Pinpoint the cell where the given text exists, returning its [x, y] midpoint coordinate. 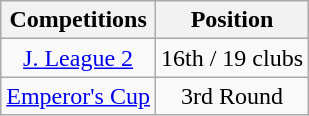
3rd Round [232, 96]
Competitions [78, 20]
Emperor's Cup [78, 96]
J. League 2 [78, 58]
Position [232, 20]
16th / 19 clubs [232, 58]
